Output the (X, Y) coordinate of the center of the cell containing the given text.  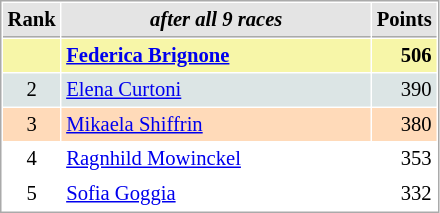
Mikaela Shiffrin (216, 124)
Points (404, 20)
2 (32, 90)
390 (404, 90)
after all 9 races (216, 20)
Elena Curtoni (216, 90)
332 (404, 194)
506 (404, 56)
5 (32, 194)
353 (404, 158)
Ragnhild Mowinckel (216, 158)
4 (32, 158)
380 (404, 124)
3 (32, 124)
Sofia Goggia (216, 194)
Rank (32, 20)
Federica Brignone (216, 56)
